Pinpoint the cell where the given text exists, returning its [x, y] midpoint coordinate. 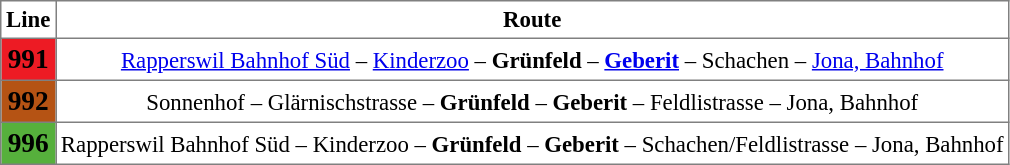
Rapperswil Bahnhof Süd – Kinderzoo – Grünfeld – Geberit – Schachen/Feldlistrasse – Jona, Bahnhof [532, 143]
Rapperswil Bahnhof Süd – Kinderzoo – Grünfeld – Geberit – Schachen – Jona, Bahnhof [532, 59]
Line [28, 20]
Sonnenhof – Glärnischstrasse – Grünfeld – Geberit – Feldlistrasse – Jona, Bahnhof [532, 101]
992 [28, 101]
Route [532, 20]
996 [28, 143]
991 [28, 59]
